Capture the cell that displays the provided text and extract its [X, Y] central coordinate. 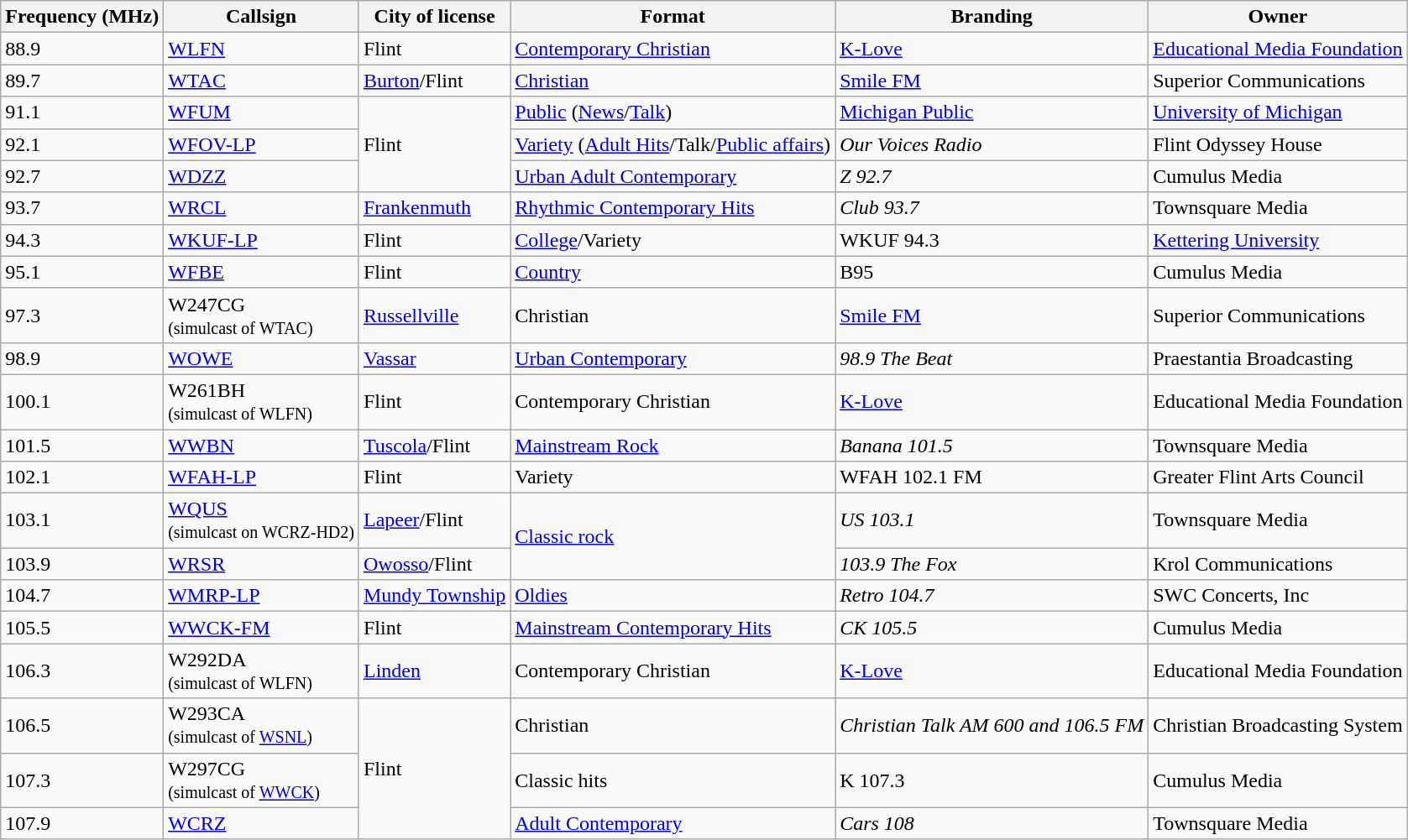
Krol Communications [1278, 564]
88.9 [82, 49]
Urban Contemporary [673, 358]
WQUS(simulcast on WCRZ-HD2) [262, 520]
WFAH 102.1 FM [992, 477]
Christian Broadcasting System [1278, 725]
Mainstream Contemporary Hits [673, 628]
College/Variety [673, 240]
100.1 [82, 401]
Variety (Adult Hits/Talk/Public affairs) [673, 144]
WKUF 94.3 [992, 240]
91.1 [82, 112]
CK 105.5 [992, 628]
WOWE [262, 358]
Adult Contemporary [673, 823]
W261BH (simulcast of WLFN) [262, 401]
W247CG (simulcast of WTAC) [262, 316]
103.9 [82, 564]
Frankenmuth [434, 208]
Our Voices Radio [992, 144]
WFUM [262, 112]
Mainstream Rock [673, 446]
WKUF-LP [262, 240]
95.1 [82, 272]
WRCL [262, 208]
Variety [673, 477]
106.3 [82, 671]
Russellville [434, 316]
City of license [434, 17]
WFAH-LP [262, 477]
WFBE [262, 272]
101.5 [82, 446]
107.3 [82, 780]
Frequency (MHz) [82, 17]
WLFN [262, 49]
Callsign [262, 17]
Cars 108 [992, 823]
103.9 The Fox [992, 564]
WTAC [262, 81]
Flint Odyssey House [1278, 144]
Lapeer/Flint [434, 520]
Kettering University [1278, 240]
Classic rock [673, 537]
103.1 [82, 520]
Owosso/Flint [434, 564]
98.9 The Beat [992, 358]
Retro 104.7 [992, 596]
W297CG(simulcast of WWCK) [262, 780]
Classic hits [673, 780]
Urban Adult Contemporary [673, 176]
Tuscola/Flint [434, 446]
WMRP-LP [262, 596]
97.3 [82, 316]
Club 93.7 [992, 208]
US 103.1 [992, 520]
107.9 [82, 823]
Michigan Public [992, 112]
Praestantia Broadcasting [1278, 358]
92.1 [82, 144]
Linden [434, 671]
Public (News/Talk) [673, 112]
B95 [992, 272]
Banana 101.5 [992, 446]
K 107.3 [992, 780]
102.1 [82, 477]
WDZZ [262, 176]
106.5 [82, 725]
89.7 [82, 81]
Greater Flint Arts Council [1278, 477]
Country [673, 272]
Owner [1278, 17]
Branding [992, 17]
W292DA (simulcast of WLFN) [262, 671]
Z 92.7 [992, 176]
Mundy Township [434, 596]
WWBN [262, 446]
98.9 [82, 358]
Oldies [673, 596]
94.3 [82, 240]
Christian Talk AM 600 and 106.5 FM [992, 725]
104.7 [82, 596]
105.5 [82, 628]
93.7 [82, 208]
University of Michigan [1278, 112]
WWCK-FM [262, 628]
Burton/Flint [434, 81]
SWC Concerts, Inc [1278, 596]
92.7 [82, 176]
W293CA (simulcast of WSNL) [262, 725]
WFOV-LP [262, 144]
Format [673, 17]
WRSR [262, 564]
Rhythmic Contemporary Hits [673, 208]
Vassar [434, 358]
WCRZ [262, 823]
